Capture the cell that displays the provided text and extract its [X, Y] central coordinate. 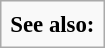
See also: [52, 24]
